Output the (x, y) coordinate of the center of the cell containing the given text.  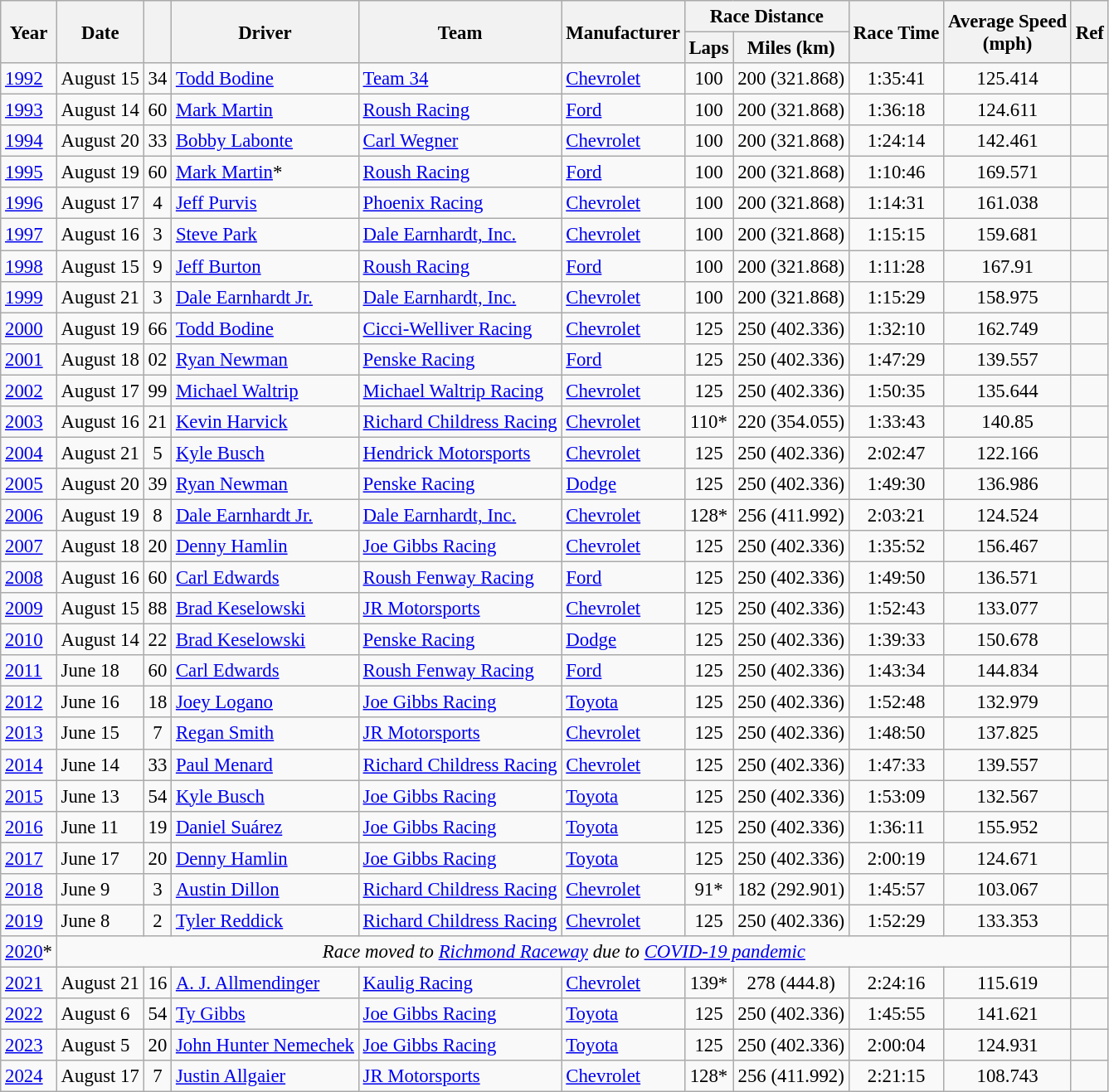
1:35:41 (897, 79)
Laps (708, 48)
2017 (29, 858)
Joey Logano (265, 702)
5 (158, 453)
1:52:29 (897, 920)
2014 (29, 764)
June 16 (100, 702)
88 (158, 609)
A. J. Allmendinger (265, 983)
Paul Menard (265, 764)
159.681 (1008, 235)
1:47:33 (897, 764)
1:49:30 (897, 484)
Kevin Harvick (265, 422)
2012 (29, 702)
2:03:21 (897, 515)
124.611 (1008, 110)
139* (708, 983)
1:39:33 (897, 640)
June 8 (100, 920)
1:35:52 (897, 546)
Hendrick Motorsports (460, 453)
Michael Waltrip (265, 391)
1995 (29, 172)
2023 (29, 1046)
140.85 (1008, 422)
June 14 (100, 764)
2010 (29, 640)
1998 (29, 266)
1:14:31 (897, 203)
1:52:48 (897, 702)
Team 34 (460, 79)
156.467 (1008, 546)
1:36:11 (897, 827)
Ref (1090, 32)
June 13 (100, 796)
1:48:50 (897, 734)
Regan Smith (265, 734)
4 (158, 203)
Manufacturer (623, 32)
278 (444.8) (791, 983)
June 11 (100, 827)
June 18 (100, 671)
66 (158, 328)
161.038 (1008, 203)
Team (460, 32)
2:02:47 (897, 453)
Average Speed(mph) (1008, 32)
1992 (29, 79)
1:10:46 (897, 172)
02 (158, 359)
2002 (29, 391)
June 9 (100, 890)
Austin Dillon (265, 890)
2018 (29, 890)
2015 (29, 796)
34 (158, 79)
1:47:29 (897, 359)
Michael Waltrip Racing (460, 391)
132.567 (1008, 796)
1:15:29 (897, 297)
136.986 (1008, 484)
137.825 (1008, 734)
August 6 (100, 1014)
Driver (265, 32)
2008 (29, 578)
Tyler Reddick (265, 920)
2009 (29, 609)
Jeff Purvis (265, 203)
2019 (29, 920)
91* (708, 890)
8 (158, 515)
2005 (29, 484)
2022 (29, 1014)
169.571 (1008, 172)
1999 (29, 297)
Bobby Labonte (265, 141)
19 (158, 827)
110* (708, 422)
1:11:28 (897, 266)
1:36:18 (897, 110)
1:49:50 (897, 578)
2004 (29, 453)
2001 (29, 359)
2007 (29, 546)
39 (158, 484)
Miles (km) (791, 48)
1:24:14 (897, 141)
124.671 (1008, 858)
133.077 (1008, 609)
June 17 (100, 858)
9 (158, 266)
124.931 (1008, 1046)
136.571 (1008, 578)
133.353 (1008, 920)
155.952 (1008, 827)
Date (100, 32)
1:32:10 (897, 328)
Race Time (897, 32)
162.749 (1008, 328)
Mark Martin* (265, 172)
2013 (29, 734)
2020* (29, 952)
1:33:43 (897, 422)
1:15:15 (897, 235)
1:45:57 (897, 890)
1:45:55 (897, 1014)
Race moved to Richmond Raceway due to COVID-19 pandemic (564, 952)
2:00:19 (897, 858)
135.644 (1008, 391)
John Hunter Nemechek (265, 1046)
Carl Wegner (460, 141)
1997 (29, 235)
182 (292.901) (791, 890)
1:52:43 (897, 609)
2:24:16 (897, 983)
2:00:04 (897, 1046)
Year (29, 32)
2024 (29, 1076)
21 (158, 422)
103.067 (1008, 890)
144.834 (1008, 671)
Kaulig Racing (460, 983)
2021 (29, 983)
Race Distance (766, 17)
2003 (29, 422)
Ty Gibbs (265, 1014)
Steve Park (265, 235)
2000 (29, 328)
122.166 (1008, 453)
1996 (29, 203)
Justin Allgaier (265, 1076)
132.979 (1008, 702)
Mark Martin (265, 110)
108.743 (1008, 1076)
1:50:35 (897, 391)
2 (158, 920)
Daniel Suárez (265, 827)
18 (158, 702)
2011 (29, 671)
99 (158, 391)
August 5 (100, 1046)
1:43:34 (897, 671)
150.678 (1008, 640)
2016 (29, 827)
June 15 (100, 734)
16 (158, 983)
Cicci-Welliver Racing (460, 328)
1:53:09 (897, 796)
141.621 (1008, 1014)
Jeff Burton (265, 266)
220 (354.055) (791, 422)
158.975 (1008, 297)
22 (158, 640)
1993 (29, 110)
1994 (29, 141)
125.414 (1008, 79)
2:21:15 (897, 1076)
142.461 (1008, 141)
124.524 (1008, 515)
2006 (29, 515)
Phoenix Racing (460, 203)
115.619 (1008, 983)
167.91 (1008, 266)
